Output the [X, Y] coordinate of the center of the cell containing the given text.  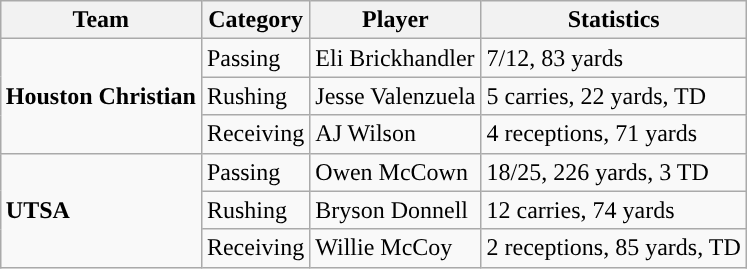
Houston Christian [100, 96]
7/12, 83 yards [614, 58]
18/25, 226 yards, 3 TD [614, 172]
Bryson Donnell [396, 210]
5 carries, 22 yards, TD [614, 96]
Jesse Valenzuela [396, 96]
Owen McCown [396, 172]
Eli Brickhandler [396, 58]
UTSA [100, 210]
Player [396, 20]
Category [255, 20]
12 carries, 74 yards [614, 210]
AJ Wilson [396, 134]
4 receptions, 71 yards [614, 134]
Statistics [614, 20]
Team [100, 20]
Willie McCoy [396, 248]
2 receptions, 85 yards, TD [614, 248]
